Scan for the cell matching the given text and deliver its (x, y) coordinate at center. 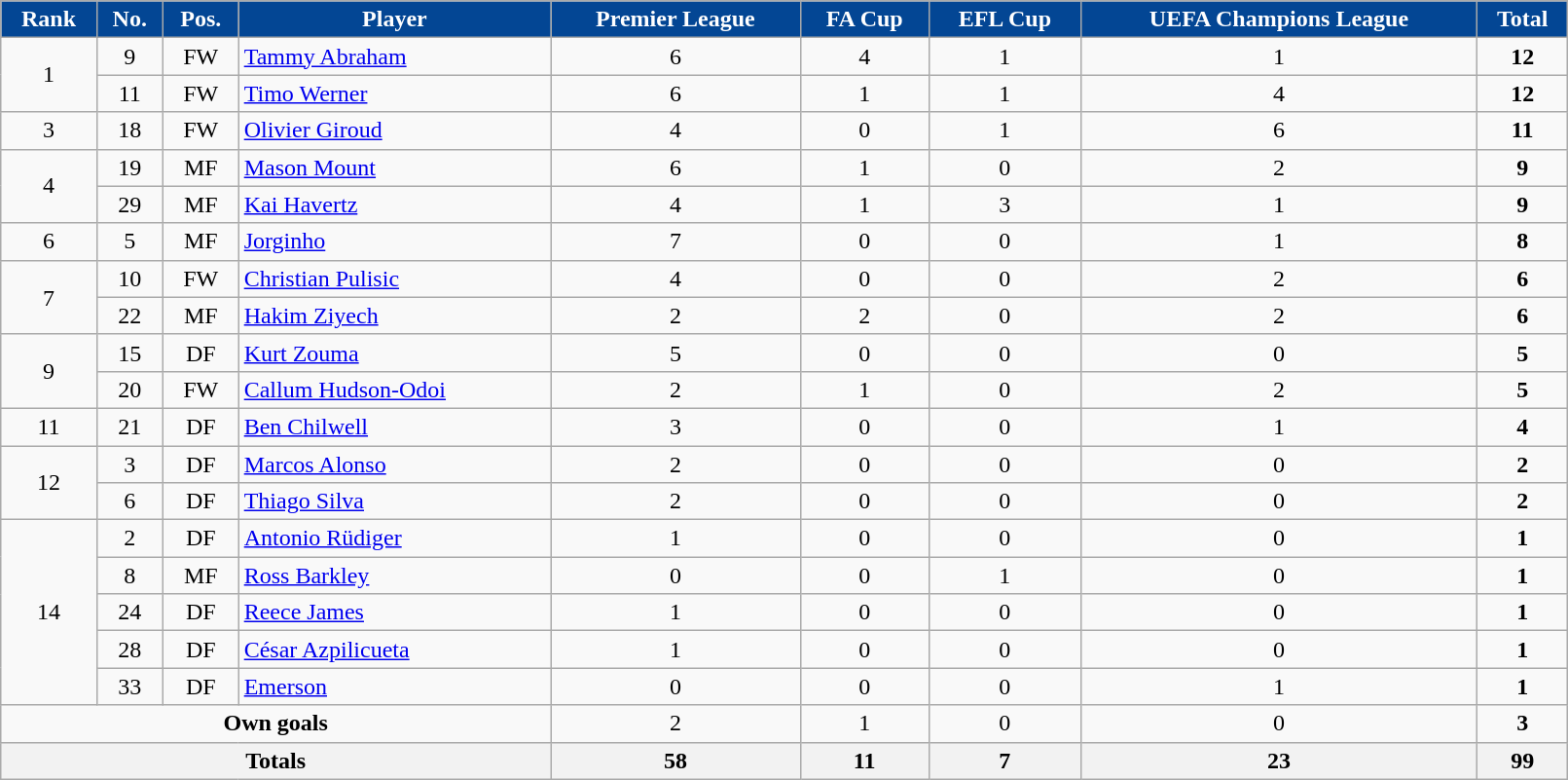
Premier League (675, 19)
24 (129, 613)
Ben Chilwell (395, 427)
UEFA Champions League (1279, 19)
Thiago Silva (395, 501)
Christian Pulisic (395, 279)
21 (129, 427)
Callum Hudson-Odoi (395, 390)
Timo Werner (395, 93)
Player (395, 19)
Ross Barkley (395, 576)
Kai Havertz (395, 204)
58 (675, 761)
Kurt Zouma (395, 353)
19 (129, 167)
César Azpilicueta (395, 650)
Emerson (395, 687)
EFL Cup (1004, 19)
22 (129, 316)
28 (129, 650)
Tammy Abraham (395, 56)
Totals (276, 761)
Marcos Alonso (395, 464)
14 (49, 613)
18 (129, 130)
Total (1522, 19)
33 (129, 687)
Rank (49, 19)
29 (129, 204)
99 (1522, 761)
No. (129, 19)
FA Cup (864, 19)
15 (129, 353)
Own goals (276, 724)
Pos. (201, 19)
Antonio Rüdiger (395, 539)
20 (129, 390)
Reece James (395, 613)
Jorginho (395, 241)
Mason Mount (395, 167)
23 (1279, 761)
10 (129, 279)
Olivier Giroud (395, 130)
Hakim Ziyech (395, 316)
